Provide the [x, y] coordinate of the cell's center where the given text is located.  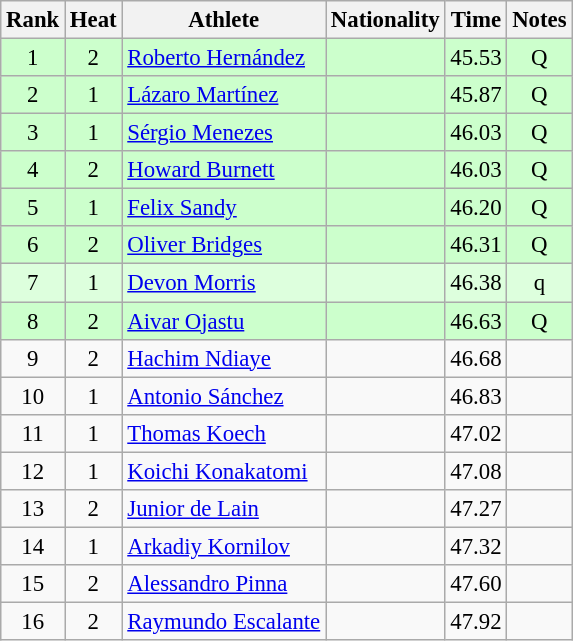
14 [33, 546]
9 [33, 358]
8 [33, 321]
16 [33, 621]
Koichi Konakatomi [224, 471]
13 [33, 509]
45.53 [476, 58]
47.92 [476, 621]
15 [33, 584]
Athlete [224, 20]
47.08 [476, 471]
47.60 [476, 584]
5 [33, 208]
46.38 [476, 283]
Heat [94, 20]
Devon Morris [224, 283]
Rank [33, 20]
Alessandro Pinna [224, 584]
Thomas Koech [224, 433]
Junior de Lain [224, 509]
10 [33, 396]
Sérgio Menezes [224, 133]
3 [33, 133]
Aivar Ojastu [224, 321]
Time [476, 20]
46.83 [476, 396]
Roberto Hernández [224, 58]
7 [33, 283]
Nationality [386, 20]
47.27 [476, 509]
11 [33, 433]
Lázaro Martínez [224, 95]
47.02 [476, 433]
46.68 [476, 358]
6 [33, 245]
Hachim Ndiaye [224, 358]
47.32 [476, 546]
46.20 [476, 208]
46.63 [476, 321]
Antonio Sánchez [224, 396]
45.87 [476, 95]
Howard Burnett [224, 170]
Notes [540, 20]
Oliver Bridges [224, 245]
12 [33, 471]
4 [33, 170]
46.31 [476, 245]
q [540, 283]
Raymundo Escalante [224, 621]
Arkadiy Kornilov [224, 546]
Felix Sandy [224, 208]
